Return the [X, Y] coordinate for the center point of the cell that contains the specified text.  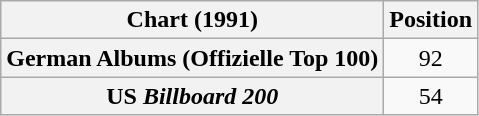
54 [431, 96]
Chart (1991) [192, 20]
German Albums (Offizielle Top 100) [192, 58]
92 [431, 58]
US Billboard 200 [192, 96]
Position [431, 20]
